Provide the (x, y) coordinate of the cell's center where the given text is located.  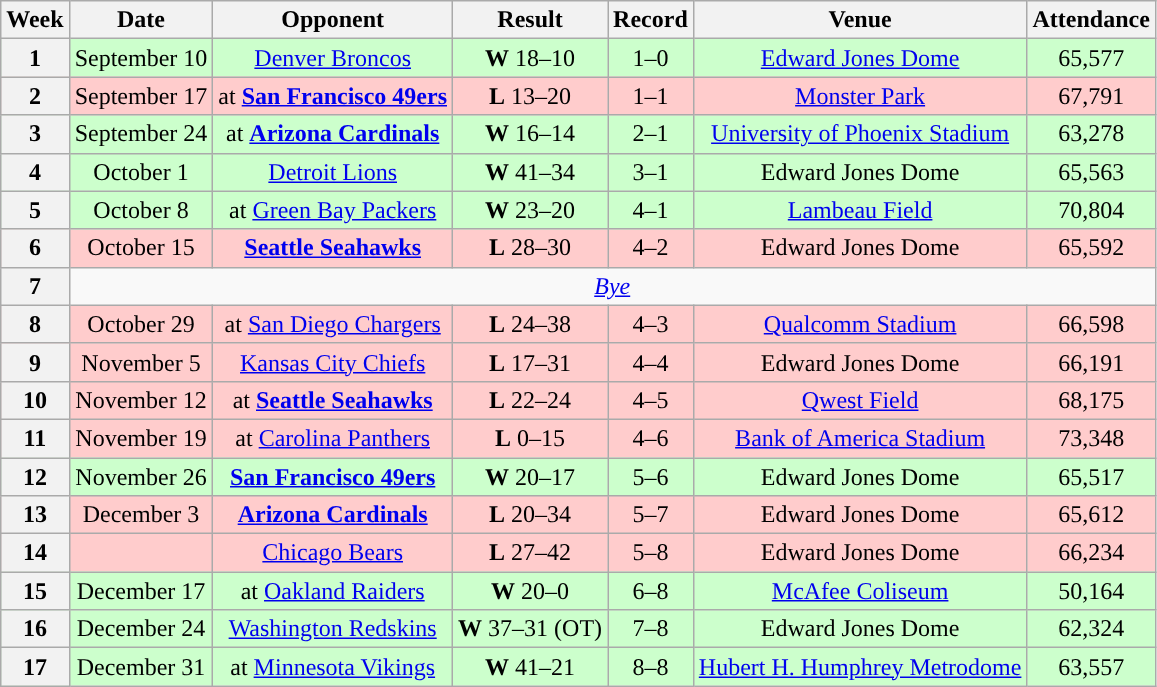
63,278 (1091, 134)
Date (141, 20)
2 (35, 96)
14 (35, 553)
L 27–42 (530, 553)
at Oakland Raiders (333, 591)
L 28–30 (530, 248)
66,234 (1091, 553)
1–0 (651, 58)
October 15 (141, 248)
7–8 (651, 629)
Detroit Lions (333, 172)
2–1 (651, 134)
65,592 (1091, 248)
8 (35, 324)
San Francisco 49ers (333, 477)
December 3 (141, 515)
12 (35, 477)
11 (35, 438)
L 13–20 (530, 96)
66,191 (1091, 362)
November 5 (141, 362)
4 (35, 172)
73,348 (1091, 438)
W 41–21 (530, 667)
Hubert H. Humphrey Metrodome (860, 667)
L 24–38 (530, 324)
September 17 (141, 96)
Result (530, 20)
October 1 (141, 172)
67,791 (1091, 96)
Bank of America Stadium (860, 438)
65,517 (1091, 477)
65,563 (1091, 172)
5–7 (651, 515)
5–6 (651, 477)
9 (35, 362)
Seattle Seahawks (333, 248)
University of Phoenix Stadium (860, 134)
15 (35, 591)
Arizona Cardinals (333, 515)
at Green Bay Packers (333, 210)
December 31 (141, 667)
65,577 (1091, 58)
3 (35, 134)
70,804 (1091, 210)
October 8 (141, 210)
66,598 (1091, 324)
6–8 (651, 591)
6 (35, 248)
1 (35, 58)
W 41–34 (530, 172)
10 (35, 400)
Denver Broncos (333, 58)
W 18–10 (530, 58)
Kansas City Chiefs (333, 362)
63,557 (1091, 667)
5–8 (651, 553)
4–5 (651, 400)
Week (35, 20)
W 20–0 (530, 591)
68,175 (1091, 400)
3–1 (651, 172)
L 0–15 (530, 438)
1–1 (651, 96)
Lambeau Field (860, 210)
17 (35, 667)
16 (35, 629)
McAfee Coliseum (860, 591)
November 12 (141, 400)
Venue (860, 20)
W 16–14 (530, 134)
at San Diego Chargers (333, 324)
September 24 (141, 134)
W 23–20 (530, 210)
8–8 (651, 667)
December 24 (141, 629)
at Seattle Seahawks (333, 400)
Chicago Bears (333, 553)
4–2 (651, 248)
Opponent (333, 20)
October 29 (141, 324)
L 17–31 (530, 362)
December 17 (141, 591)
at Carolina Panthers (333, 438)
W 37–31 (OT) (530, 629)
L 20–34 (530, 515)
at Minnesota Vikings (333, 667)
7 (35, 286)
65,612 (1091, 515)
Qualcomm Stadium (860, 324)
Bye (612, 286)
13 (35, 515)
September 10 (141, 58)
at Arizona Cardinals (333, 134)
4–3 (651, 324)
L 22–24 (530, 400)
50,164 (1091, 591)
November 26 (141, 477)
4–1 (651, 210)
November 19 (141, 438)
4–4 (651, 362)
W 20–17 (530, 477)
at San Francisco 49ers (333, 96)
Record (651, 20)
Washington Redskins (333, 629)
4–6 (651, 438)
5 (35, 210)
Attendance (1091, 20)
Monster Park (860, 96)
Qwest Field (860, 400)
62,324 (1091, 629)
